Pinpoint the cell where the given text exists, returning its [X, Y] midpoint coordinate. 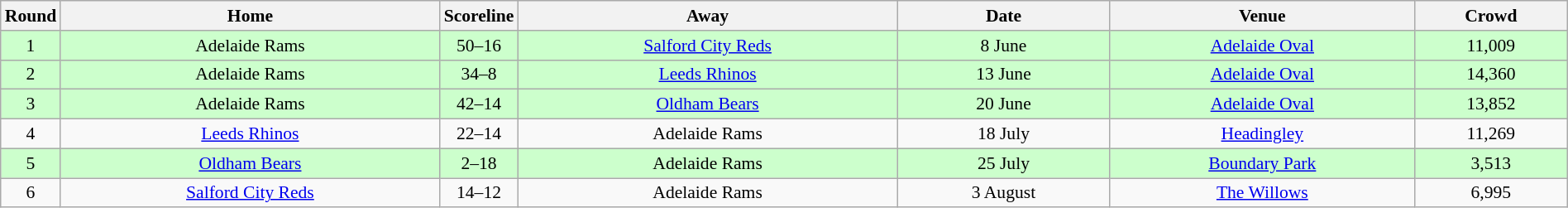
14–12 [480, 193]
11,009 [1490, 46]
3 [31, 104]
8 June [1004, 46]
34–8 [480, 75]
13 June [1004, 75]
6,995 [1490, 193]
Boundary Park [1262, 163]
25 July [1004, 163]
The Willows [1262, 193]
5 [31, 163]
2 [31, 75]
Date [1004, 16]
1 [31, 46]
20 June [1004, 104]
11,269 [1490, 134]
Round [31, 16]
Crowd [1490, 16]
13,852 [1490, 104]
18 July [1004, 134]
4 [31, 134]
6 [31, 193]
Scoreline [480, 16]
42–14 [480, 104]
3,513 [1490, 163]
Home [250, 16]
2–18 [480, 163]
14,360 [1490, 75]
Headingley [1262, 134]
50–16 [480, 46]
Away [707, 16]
3 August [1004, 193]
Venue [1262, 16]
22–14 [480, 134]
